Scan for the cell matching the given text and deliver its [X, Y] coordinate at center. 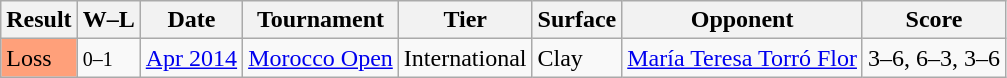
Surface [577, 20]
Tournament [321, 20]
Opponent [742, 20]
Loss [39, 58]
3–6, 6–3, 3–6 [934, 58]
International [465, 58]
Tier [465, 20]
María Teresa Torró Flor [742, 58]
Apr 2014 [191, 58]
Morocco Open [321, 58]
Clay [577, 58]
Date [191, 20]
0–1 [108, 58]
Score [934, 20]
Result [39, 20]
W–L [108, 20]
